Locate the cell with the specified text and output its (x, y) center coordinate. 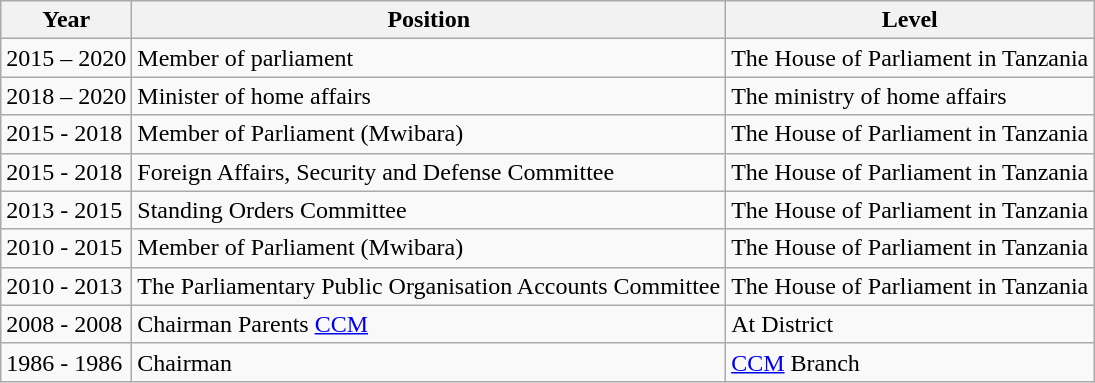
Minister of home affairs (429, 96)
The ministry of home affairs (910, 96)
1986 - 1986 (66, 362)
2013 - 2015 (66, 210)
At District (910, 324)
2010 - 2015 (66, 248)
Position (429, 20)
The Parliamentary Public Organisation Accounts Committee (429, 286)
Year (66, 20)
2018 – 2020 (66, 96)
2008 - 2008 (66, 324)
Chairman (429, 362)
2015 – 2020 (66, 58)
Member of parliament (429, 58)
Level (910, 20)
Chairman Parents CCM (429, 324)
2010 - 2013 (66, 286)
Standing Orders Committee (429, 210)
Foreign Affairs, Security and Defense Committee (429, 172)
CCM Branch (910, 362)
